Scan for the cell matching the given text and deliver its [X, Y] coordinate at center. 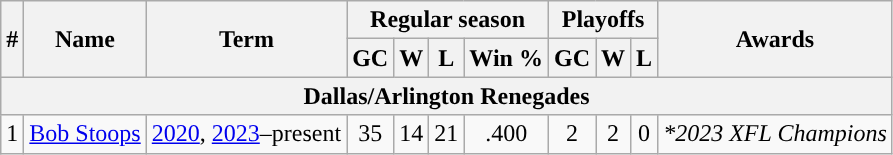
2020, 2023–present [246, 134]
35 [370, 134]
1 [12, 134]
# [12, 39]
Dallas/Arlington Renegades [447, 96]
Name [85, 39]
14 [412, 134]
0 [644, 134]
.400 [506, 134]
Win % [506, 58]
Regular season [448, 20]
Playoffs [602, 20]
*2023 XFL Champions [776, 134]
Bob Stoops [85, 134]
21 [446, 134]
Term [246, 39]
Awards [776, 39]
